Return (X, Y) of the center of cell containing provided text 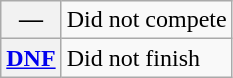
Did not compete (146, 20)
DNF (31, 58)
— (31, 20)
Did not finish (146, 58)
